Pinpoint the cell where the given text exists, returning its [x, y] midpoint coordinate. 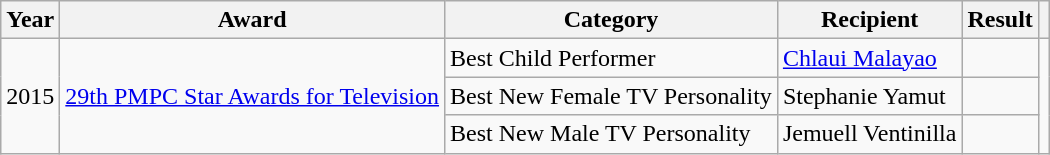
Best Child Performer [612, 58]
29th PMPC Star Awards for Television [252, 96]
Recipient [870, 20]
Best New Female TV Personality [612, 96]
Result [1000, 20]
Chlaui Malayao [870, 58]
Year [30, 20]
Best New Male TV Personality [612, 134]
Category [612, 20]
Stephanie Yamut [870, 96]
Jemuell Ventinilla [870, 134]
2015 [30, 96]
Award [252, 20]
